Capture the cell that displays the provided text and extract its (x, y) central coordinate. 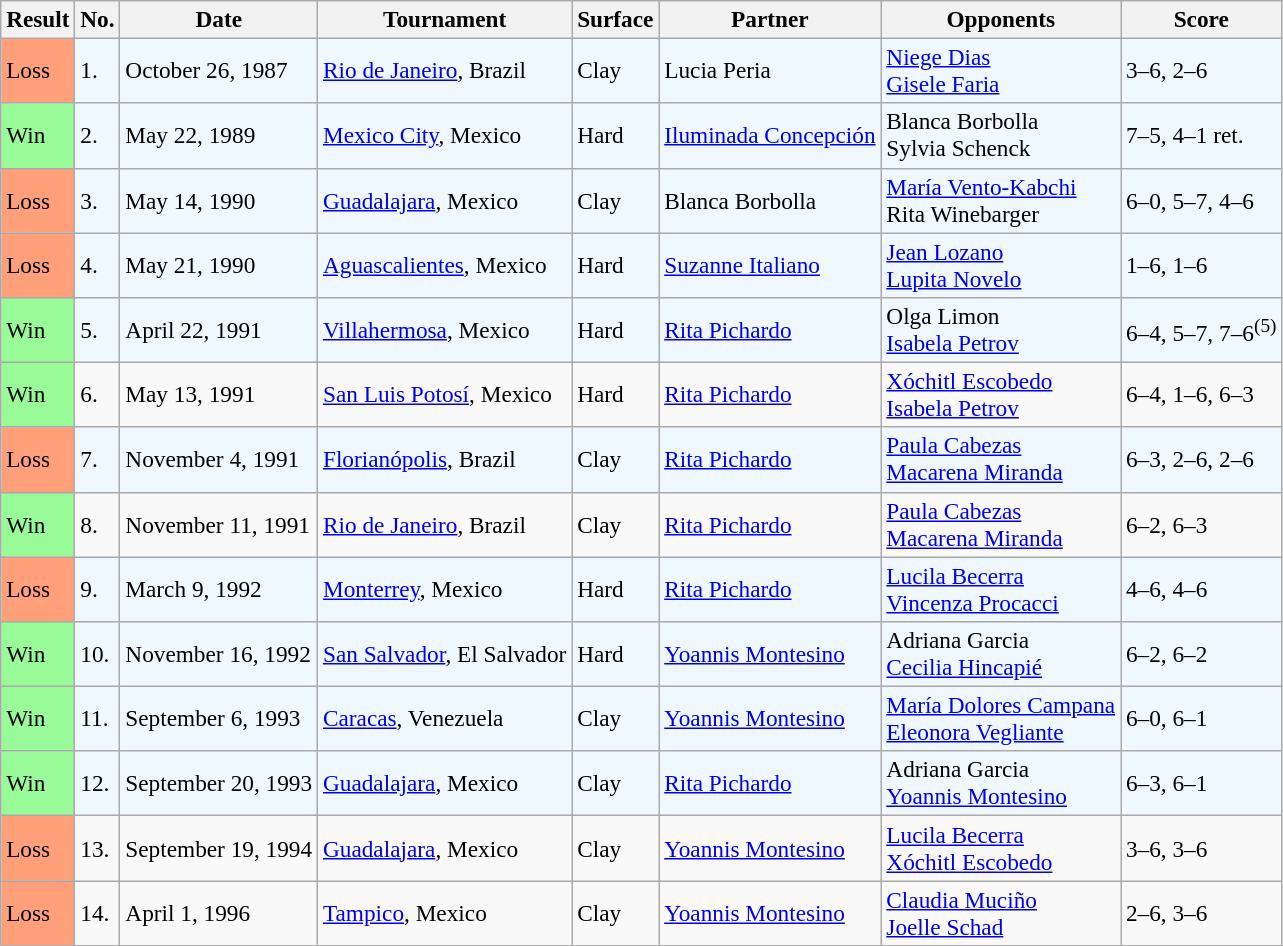
3–6, 2–6 (1202, 70)
4–6, 4–6 (1202, 588)
Blanca Borbolla (770, 200)
March 9, 1992 (219, 588)
1. (98, 70)
Niege Dias Gisele Faria (1001, 70)
11. (98, 718)
1–6, 1–6 (1202, 264)
Opponents (1001, 19)
Adriana Garcia Cecilia Hincapié (1001, 654)
Villahermosa, Mexico (445, 330)
María Vento-Kabchi Rita Winebarger (1001, 200)
Date (219, 19)
Surface (616, 19)
7. (98, 460)
9. (98, 588)
3–6, 3–6 (1202, 848)
Lucila Becerra Xóchitl Escobedo (1001, 848)
4. (98, 264)
Score (1202, 19)
October 26, 1987 (219, 70)
May 14, 1990 (219, 200)
Aguascalientes, Mexico (445, 264)
Florianópolis, Brazil (445, 460)
6–3, 2–6, 2–6 (1202, 460)
6–0, 5–7, 4–6 (1202, 200)
Monterrey, Mexico (445, 588)
6–3, 6–1 (1202, 784)
Suzanne Italiano (770, 264)
May 21, 1990 (219, 264)
November 11, 1991 (219, 524)
5. (98, 330)
September 20, 1993 (219, 784)
6–2, 6–3 (1202, 524)
May 22, 1989 (219, 136)
6–0, 6–1 (1202, 718)
Lucila Becerra Vincenza Procacci (1001, 588)
Mexico City, Mexico (445, 136)
María Dolores Campana Eleonora Vegliante (1001, 718)
Blanca Borbolla Sylvia Schenck (1001, 136)
No. (98, 19)
14. (98, 912)
12. (98, 784)
November 4, 1991 (219, 460)
2. (98, 136)
Adriana Garcia Yoannis Montesino (1001, 784)
April 22, 1991 (219, 330)
September 6, 1993 (219, 718)
Result (38, 19)
Jean Lozano Lupita Novelo (1001, 264)
6–4, 1–6, 6–3 (1202, 394)
San Salvador, El Salvador (445, 654)
April 1, 1996 (219, 912)
6–4, 5–7, 7–6(5) (1202, 330)
May 13, 1991 (219, 394)
San Luis Potosí, Mexico (445, 394)
13. (98, 848)
Claudia Muciño Joelle Schad (1001, 912)
Caracas, Venezuela (445, 718)
6–2, 6–2 (1202, 654)
7–5, 4–1 ret. (1202, 136)
3. (98, 200)
Tampico, Mexico (445, 912)
Iluminada Concepción (770, 136)
8. (98, 524)
10. (98, 654)
2–6, 3–6 (1202, 912)
Lucia Peria (770, 70)
September 19, 1994 (219, 848)
Olga Limon Isabela Petrov (1001, 330)
Xóchitl Escobedo Isabela Petrov (1001, 394)
Partner (770, 19)
November 16, 1992 (219, 654)
6. (98, 394)
Tournament (445, 19)
